Detect which cell encompasses the target text, then output its (x, y) center coordinate. 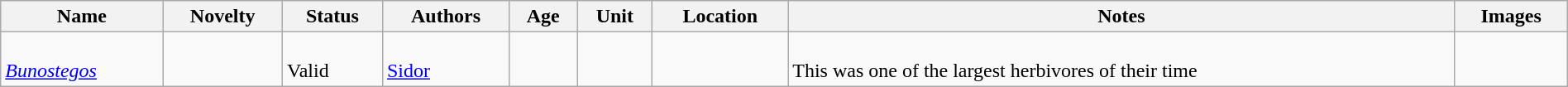
This was one of the largest herbivores of their time (1121, 60)
Sidor (445, 60)
Name (82, 17)
Novelty (223, 17)
Age (543, 17)
Status (332, 17)
Valid (332, 60)
Location (720, 17)
Images (1511, 17)
Unit (615, 17)
Notes (1121, 17)
Authors (445, 17)
Bunostegos (82, 60)
